Search for the cell housing the specified text and yield its (x, y) center coordinate. 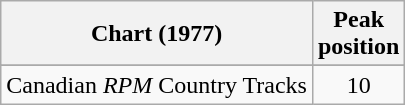
10 (358, 85)
Chart (1977) (157, 34)
Canadian RPM Country Tracks (157, 85)
Peakposition (358, 34)
